Scan for the cell matching the given text and deliver its [X, Y] coordinate at center. 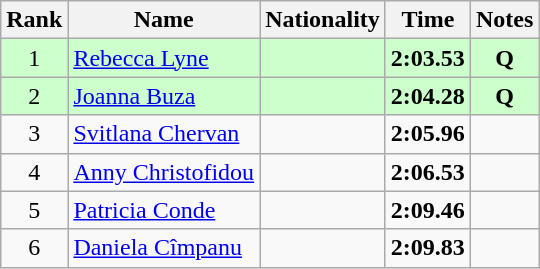
6 [34, 248]
3 [34, 134]
Daniela Cîmpanu [164, 248]
Rank [34, 20]
2:03.53 [428, 58]
Svitlana Chervan [164, 134]
Patricia Conde [164, 210]
5 [34, 210]
2:06.53 [428, 172]
Rebecca Lyne [164, 58]
Notes [504, 20]
Time [428, 20]
2:05.96 [428, 134]
4 [34, 172]
2:04.28 [428, 96]
2 [34, 96]
Name [164, 20]
Joanna Buza [164, 96]
2:09.46 [428, 210]
Anny Christofidou [164, 172]
1 [34, 58]
Nationality [323, 20]
2:09.83 [428, 248]
